Provide the (X, Y) coordinate of the cell's center where the given text is located.  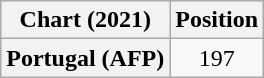
Chart (2021) (86, 20)
Position (217, 20)
197 (217, 58)
Portugal (AFP) (86, 58)
